Capture the cell that displays the provided text and extract its [x, y] central coordinate. 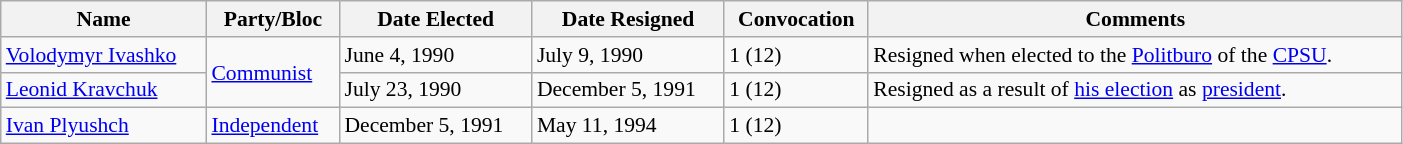
Leonid Kravchuk [104, 90]
Resigned when elected to the Politburo of the CPSU. [1135, 55]
July 9, 1990 [628, 55]
July 23, 1990 [435, 90]
Communist [272, 72]
Party/Bloc [272, 19]
Name [104, 19]
Independent [272, 126]
Ivan Plyushch [104, 126]
Convocation [796, 19]
Date Resigned [628, 19]
Comments [1135, 19]
Resigned as a result of his election as president. [1135, 90]
Date Elected [435, 19]
June 4, 1990 [435, 55]
May 11, 1994 [628, 126]
Volodymyr Ivashko [104, 55]
